Return [x, y] of the center of cell containing provided text 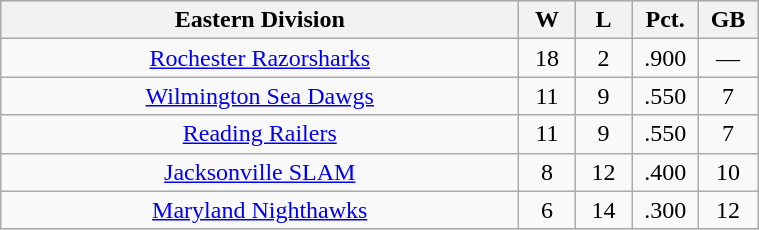
W [548, 20]
Maryland Nighthawks [260, 210]
Wilmington Sea Dawgs [260, 96]
.400 [666, 172]
6 [548, 210]
L [604, 20]
Eastern Division [260, 20]
14 [604, 210]
.300 [666, 210]
Rochester Razorsharks [260, 58]
10 [728, 172]
8 [548, 172]
Pct. [666, 20]
.900 [666, 58]
Reading Railers [260, 134]
— [728, 58]
2 [604, 58]
GB [728, 20]
Jacksonville SLAM [260, 172]
18 [548, 58]
